Scan for the cell matching the given text and deliver its (X, Y) coordinate at center. 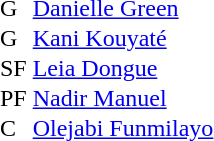
PF (14, 98)
G (14, 38)
SF (14, 68)
Leia Dongue (124, 68)
Nadir Manuel (124, 98)
Kani Kouyaté (124, 38)
